Scan for the cell matching the given text and deliver its [x, y] coordinate at center. 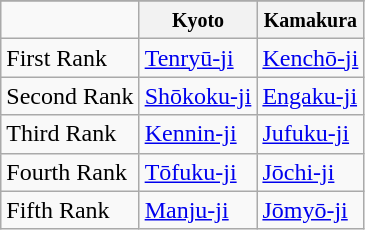
Jōmyō-ji [310, 210]
Fifth Rank [70, 210]
Shōkoku-ji [198, 96]
Kennin-ji [198, 134]
Second Rank [70, 96]
Tōfuku-ji [198, 172]
Engaku-ji [310, 96]
Kyoto [198, 20]
Manju-ji [198, 210]
Jufuku-ji [310, 134]
Kamakura [310, 20]
Jōchi-ji [310, 172]
Kenchō-ji [310, 58]
Third Rank [70, 134]
First Rank [70, 58]
Fourth Rank [70, 172]
Tenryū-ji [198, 58]
